Search for the cell housing the specified text and yield its [x, y] center coordinate. 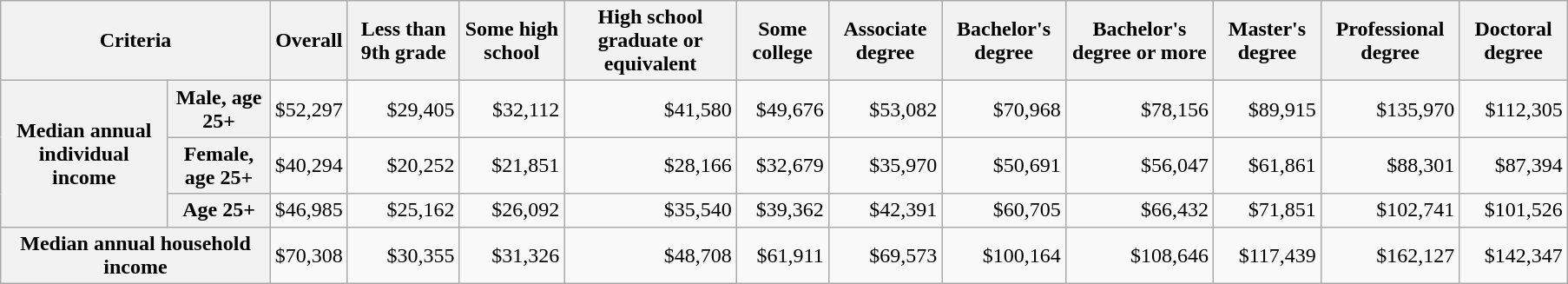
$42,391 [885, 210]
Median annual household income [135, 255]
Less than 9th grade [403, 41]
Some college [782, 41]
$29,405 [403, 109]
$30,355 [403, 255]
Master's degree [1268, 41]
$26,092 [512, 210]
High school graduate or equivalent [650, 41]
$60,705 [1004, 210]
$142,347 [1513, 255]
Male, age 25+ [219, 109]
$70,308 [309, 255]
$78,156 [1139, 109]
Criteria [135, 41]
$52,297 [309, 109]
Doctoral degree [1513, 41]
$108,646 [1139, 255]
$32,112 [512, 109]
Professional degree [1389, 41]
Median annual individual income [84, 154]
$71,851 [1268, 210]
$56,047 [1139, 165]
$25,162 [403, 210]
$66,432 [1139, 210]
$101,526 [1513, 210]
$102,741 [1389, 210]
$88,301 [1389, 165]
Overall [309, 41]
Associate degree [885, 41]
$53,082 [885, 109]
$69,573 [885, 255]
$61,911 [782, 255]
$135,970 [1389, 109]
$50,691 [1004, 165]
$21,851 [512, 165]
$31,326 [512, 255]
$100,164 [1004, 255]
$48,708 [650, 255]
$162,127 [1389, 255]
$35,970 [885, 165]
$70,968 [1004, 109]
Bachelor's degree [1004, 41]
$89,915 [1268, 109]
$49,676 [782, 109]
$40,294 [309, 165]
Bachelor's degree or more [1139, 41]
$39,362 [782, 210]
$117,439 [1268, 255]
Some high school [512, 41]
$112,305 [1513, 109]
$87,394 [1513, 165]
Female, age 25+ [219, 165]
$41,580 [650, 109]
$28,166 [650, 165]
Age 25+ [219, 210]
$32,679 [782, 165]
$46,985 [309, 210]
$61,861 [1268, 165]
$20,252 [403, 165]
$35,540 [650, 210]
